Provide the (X, Y) coordinate of the cell's center where the given text is located.  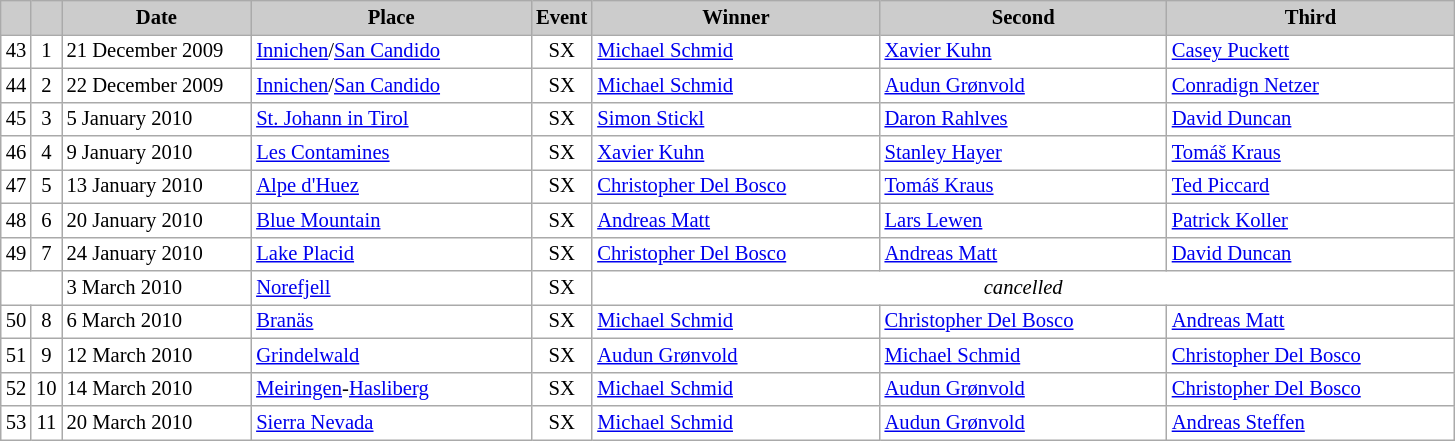
4 (46, 153)
Daron Rahlves (1024, 119)
Blue Mountain (391, 220)
Patrick Koller (1310, 220)
47 (16, 186)
Les Contamines (391, 153)
Ted Piccard (1310, 186)
20 March 2010 (157, 423)
Winner (736, 17)
5 January 2010 (157, 119)
5 (46, 186)
52 (16, 389)
14 March 2010 (157, 389)
Andreas Steffen (1310, 423)
9 (46, 355)
20 January 2010 (157, 220)
St. Johann in Tirol (391, 119)
13 January 2010 (157, 186)
Place (391, 17)
Date (157, 17)
Sierra Nevada (391, 423)
53 (16, 423)
Branäs (391, 321)
Conradign Netzer (1310, 85)
45 (16, 119)
44 (16, 85)
2 (46, 85)
Casey Puckett (1310, 51)
Lars Lewen (1024, 220)
3 (46, 119)
22 December 2009 (157, 85)
50 (16, 321)
Grindelwald (391, 355)
51 (16, 355)
3 March 2010 (157, 287)
Meiringen-Hasliberg (391, 389)
11 (46, 423)
Third (1310, 17)
Stanley Hayer (1024, 153)
43 (16, 51)
6 (46, 220)
Lake Placid (391, 254)
9 January 2010 (157, 153)
Norefjell (391, 287)
48 (16, 220)
6 March 2010 (157, 321)
46 (16, 153)
Alpe d'Huez (391, 186)
12 March 2010 (157, 355)
Event (562, 17)
49 (16, 254)
Second (1024, 17)
21 December 2009 (157, 51)
8 (46, 321)
10 (46, 389)
Simon Stickl (736, 119)
cancelled (1023, 287)
24 January 2010 (157, 254)
7 (46, 254)
1 (46, 51)
